For the text-containing cell, return its midpoint in (x, y) coordinate format. 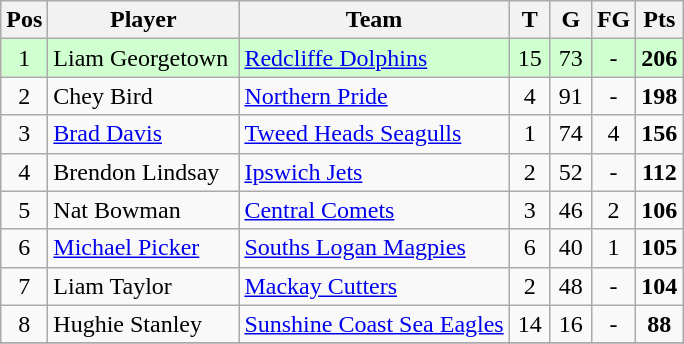
Liam Georgetown (144, 58)
Liam Taylor (144, 286)
206 (660, 58)
Sunshine Coast Sea Eagles (374, 324)
198 (660, 96)
Team (374, 20)
7 (24, 286)
8 (24, 324)
88 (660, 324)
Brendon Lindsay (144, 172)
48 (570, 286)
Central Comets (374, 210)
91 (570, 96)
T (530, 20)
74 (570, 134)
Nat Bowman (144, 210)
40 (570, 248)
5 (24, 210)
Pos (24, 20)
G (570, 20)
156 (660, 134)
46 (570, 210)
105 (660, 248)
Ipswich Jets (374, 172)
Mackay Cutters (374, 286)
Brad Davis (144, 134)
Chey Bird (144, 96)
14 (530, 324)
Player (144, 20)
Pts (660, 20)
Northern Pride (374, 96)
Hughie Stanley (144, 324)
104 (660, 286)
Souths Logan Magpies (374, 248)
Redcliffe Dolphins (374, 58)
15 (530, 58)
52 (570, 172)
73 (570, 58)
112 (660, 172)
Tweed Heads Seagulls (374, 134)
Michael Picker (144, 248)
106 (660, 210)
FG (613, 20)
16 (570, 324)
